Determine the [x, y] coordinate at the center of the cell enclosing the given text.  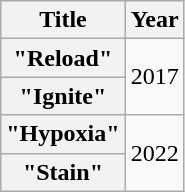
"Hypoxia" [63, 134]
"Stain" [63, 172]
"Ignite" [63, 96]
2017 [154, 77]
"Reload" [63, 58]
Year [154, 20]
Title [63, 20]
2022 [154, 153]
